Search for the cell housing the specified text and yield its [X, Y] center coordinate. 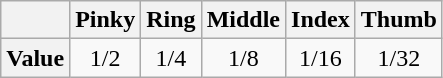
Ring [171, 20]
1/16 [321, 58]
1/2 [106, 58]
Pinky [106, 20]
Value [36, 58]
Middle [243, 20]
Thumb [398, 20]
Index [321, 20]
1/8 [243, 58]
1/32 [398, 58]
1/4 [171, 58]
